Locate the cell with the specified text and output its [X, Y] center coordinate. 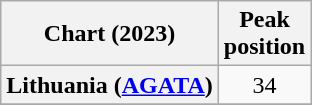
Chart (2023) [110, 34]
Peakposition [264, 34]
Lithuania (AGATA) [110, 85]
34 [264, 85]
